Locate the cell with the specified text and output its (x, y) center coordinate. 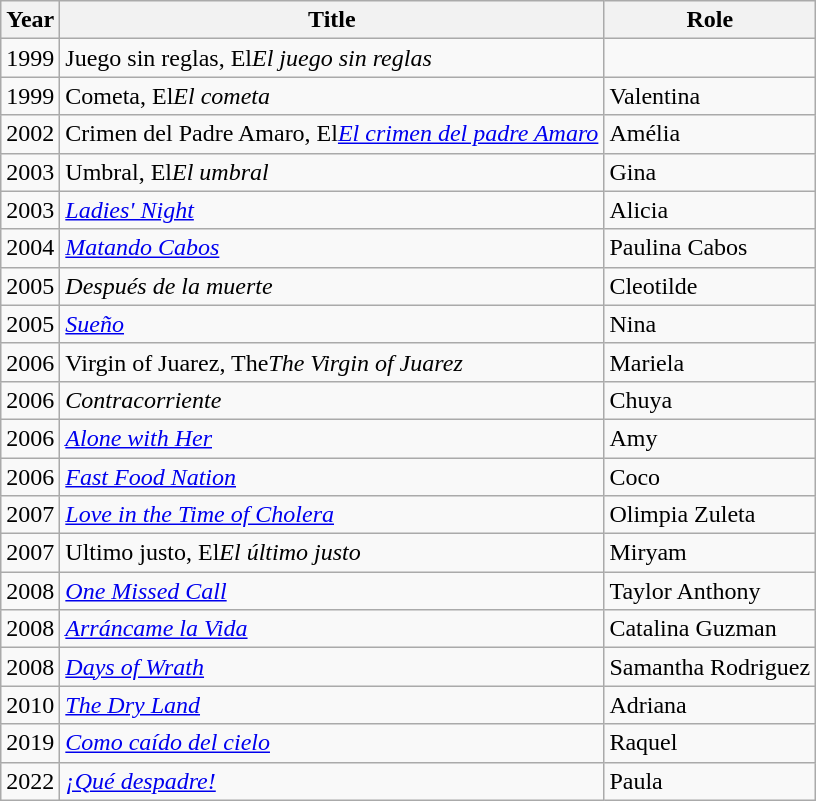
The Dry Land (332, 705)
Como caído del cielo (332, 743)
Adriana (710, 705)
¡Qué despadre! (332, 781)
Crimen del Padre Amaro, ElEl crimen del padre Amaro (332, 134)
Nina (710, 324)
Catalina Guzman (710, 629)
Amélia (710, 134)
Ultimo justo, ElEl último justo (332, 553)
Paula (710, 781)
Matando Cabos (332, 248)
Virgin of Juarez, TheThe Virgin of Juarez (332, 362)
Ladies' Night (332, 210)
Arráncame la Vida (332, 629)
2022 (30, 781)
Contracorriente (332, 400)
One Missed Call (332, 591)
Umbral, ElEl umbral (332, 172)
Sueño (332, 324)
Fast Food Nation (332, 477)
Paulina Cabos (710, 248)
Role (710, 20)
Olimpia Zuleta (710, 515)
Cometa, ElEl cometa (332, 96)
2010 (30, 705)
Title (332, 20)
Chuya (710, 400)
2004 (30, 248)
Gina (710, 172)
Valentina (710, 96)
Juego sin reglas, ElEl juego sin reglas (332, 58)
Miryam (710, 553)
Days of Wrath (332, 667)
Taylor Anthony (710, 591)
Love in the Time of Cholera (332, 515)
Alone with Her (332, 438)
2019 (30, 743)
Year (30, 20)
Después de la muerte (332, 286)
Cleotilde (710, 286)
Alicia (710, 210)
Samantha Rodriguez (710, 667)
Mariela (710, 362)
Amy (710, 438)
Coco (710, 477)
2002 (30, 134)
Raquel (710, 743)
